Search for the cell housing the specified text and yield its [x, y] center coordinate. 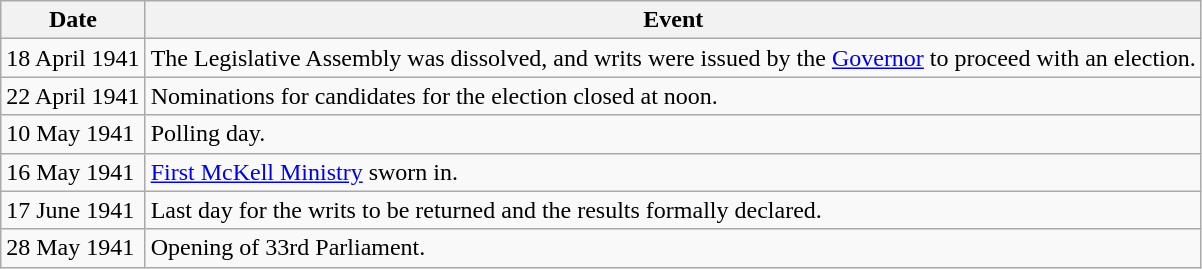
18 April 1941 [73, 58]
22 April 1941 [73, 96]
16 May 1941 [73, 172]
Opening of 33rd Parliament. [673, 248]
First McKell Ministry sworn in. [673, 172]
10 May 1941 [73, 134]
Date [73, 20]
Polling day. [673, 134]
Last day for the writs to be returned and the results formally declared. [673, 210]
Event [673, 20]
28 May 1941 [73, 248]
Nominations for candidates for the election closed at noon. [673, 96]
The Legislative Assembly was dissolved, and writs were issued by the Governor to proceed with an election. [673, 58]
17 June 1941 [73, 210]
